Pinpoint the cell where the given text exists, returning its [X, Y] midpoint coordinate. 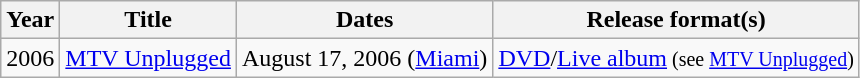
DVD/Live album (see MTV Unplugged) [676, 58]
Release format(s) [676, 20]
Dates [364, 20]
MTV Unplugged [148, 58]
2006 [30, 58]
August 17, 2006 (Miami) [364, 58]
Title [148, 20]
Year [30, 20]
